Pinpoint the cell where the given text exists, returning its [x, y] midpoint coordinate. 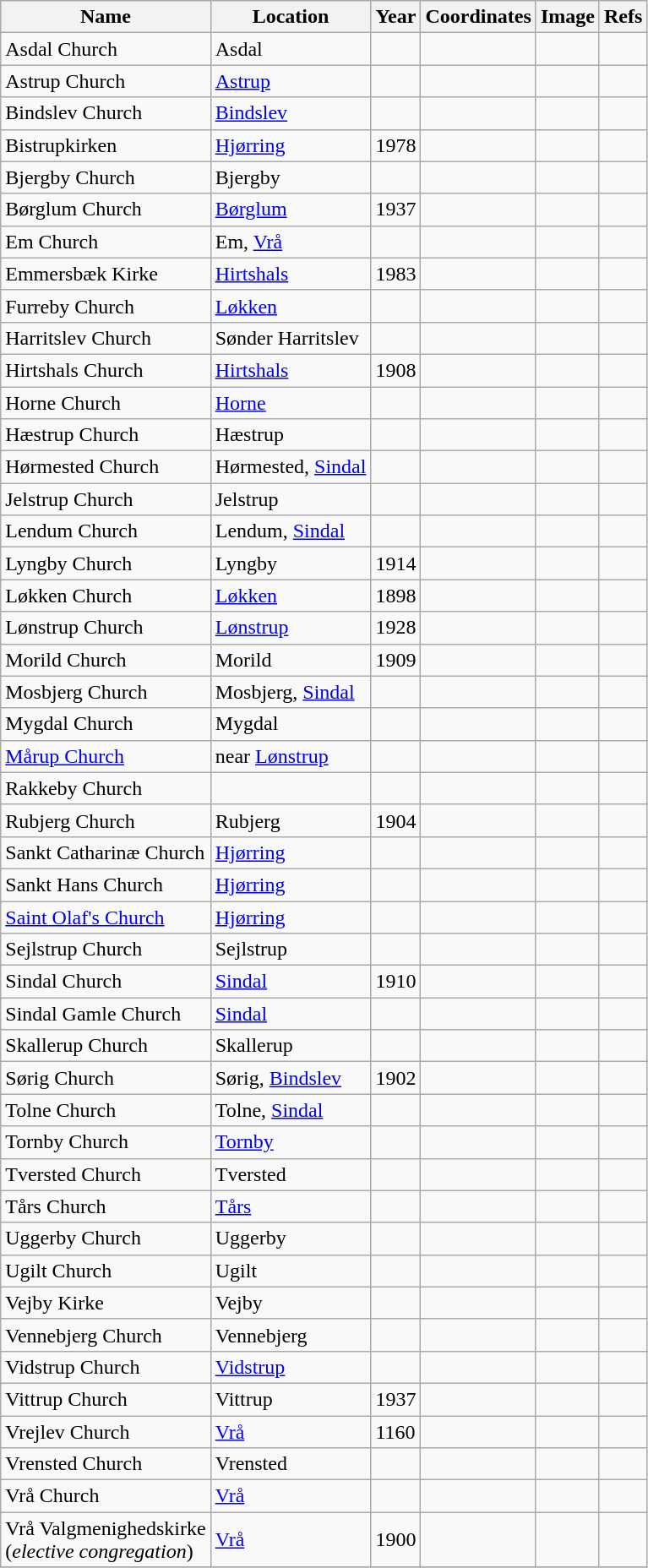
Vrå Valgmenighedskirke(elective congregation) [106, 1539]
Tårs Church [106, 1206]
Jelstrup Church [106, 499]
Sankt Hans Church [106, 885]
Mygdal Church [106, 724]
Coordinates [478, 17]
Vrejlev Church [106, 1432]
Tornby [291, 1142]
1909 [395, 660]
Harritslev Church [106, 338]
Morild [291, 660]
Emmersbæk Kirke [106, 274]
Vrensted [291, 1464]
1902 [395, 1078]
Lønstrup Church [106, 628]
Tversted [291, 1174]
Horne [291, 403]
Vejby [291, 1303]
Hæstrup Church [106, 435]
Børglum Church [106, 210]
Bjergby Church [106, 177]
Location [291, 17]
Hørmested Church [106, 467]
1914 [395, 563]
Lønstrup [291, 628]
Vennebjerg Church [106, 1335]
1900 [395, 1539]
Bjergby [291, 177]
Rubjerg [291, 820]
Lendum Church [106, 531]
1928 [395, 628]
Hæstrup [291, 435]
Tårs [291, 1206]
Vejby Kirke [106, 1303]
Skallerup [291, 1046]
Lendum, Sindal [291, 531]
Hirtshals Church [106, 370]
Sørig, Bindslev [291, 1078]
Bindslev Church [106, 113]
Sønder Harritslev [291, 338]
Asdal Church [106, 49]
1983 [395, 274]
Image [568, 17]
Saint Olaf's Church [106, 917]
Mosbjerg, Sindal [291, 692]
Vittrup Church [106, 1399]
Uggerby [291, 1239]
Vittrup [291, 1399]
Tversted Church [106, 1174]
Tornby Church [106, 1142]
Vidstrup Church [106, 1367]
Tolne Church [106, 1110]
Astrup Church [106, 81]
Year [395, 17]
1898 [395, 596]
Vennebjerg [291, 1335]
Lyngby Church [106, 563]
Lyngby [291, 563]
1978 [395, 145]
Sørig Church [106, 1078]
Ugilt [291, 1271]
Sindal Gamle Church [106, 1014]
Furreby Church [106, 306]
Name [106, 17]
Uggerby Church [106, 1239]
Em, Vrå [291, 242]
Vidstrup [291, 1367]
Mygdal [291, 724]
Rubjerg Church [106, 820]
Tolne, Sindal [291, 1110]
Ugilt Church [106, 1271]
Asdal [291, 49]
Børglum [291, 210]
Skallerup Church [106, 1046]
Sejlstrup [291, 950]
1160 [395, 1432]
Sankt Catharinæ Church [106, 852]
1904 [395, 820]
1910 [395, 982]
Rakkeby Church [106, 788]
Vrå Church [106, 1496]
Astrup [291, 81]
Sejlstrup Church [106, 950]
Mårup Church [106, 756]
Bindslev [291, 113]
Morild Church [106, 660]
Vrensted Church [106, 1464]
Horne Church [106, 403]
Jelstrup [291, 499]
Bistrupkirken [106, 145]
Sindal Church [106, 982]
Hørmested, Sindal [291, 467]
1908 [395, 370]
Em Church [106, 242]
near Lønstrup [291, 756]
Løkken Church [106, 596]
Mosbjerg Church [106, 692]
Refs [623, 17]
